Extract the [x, y] coordinate from the center of the cell holding the provided text.  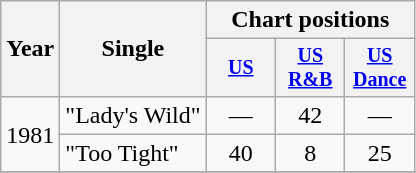
"Lady's Wild" [133, 115]
"Too Tight" [133, 153]
Chart positions [310, 20]
8 [310, 153]
Year [30, 49]
42 [310, 115]
USR&B [310, 68]
25 [380, 153]
US [240, 68]
40 [240, 153]
Single [133, 49]
1981 [30, 134]
USDance [380, 68]
